Determine the (x, y) coordinate at the center of the cell enclosing the given text.  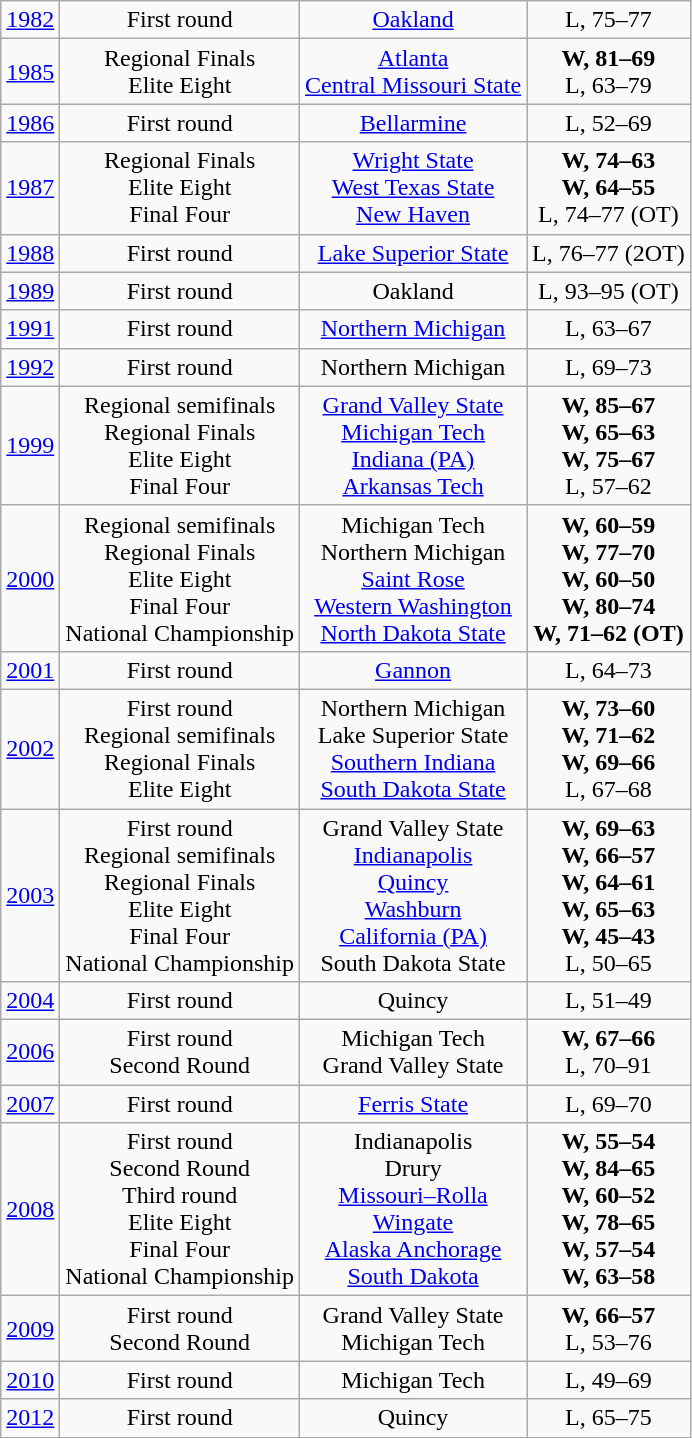
Lake Superior State (414, 253)
1986 (30, 123)
2009 (30, 1328)
1999 (30, 446)
L, 69–73 (609, 367)
Northern MichiganLake Superior StateSouthern IndianaSouth Dakota State (414, 748)
W, 74–63W, 64–55L, 74–77 (OT) (609, 188)
IndianapolisDruryMissouri–RollaWingateAlaska AnchorageSouth Dakota (414, 1210)
L, 69–70 (609, 1104)
AtlantaCentral Missouri State (414, 72)
2002 (30, 748)
Regional semifinalsRegional FinalsElite EightFinal FourNational Championship (180, 578)
W, 69–63W, 66–57W, 64–61W, 65–63W, 45–43L, 50–65 (609, 894)
Regional FinalsElite Eight (180, 72)
1982 (30, 20)
Gannon (414, 670)
1991 (30, 329)
2010 (30, 1380)
W, 55–54W, 84–65W, 60–52W, 78–65W, 57–54W, 63–58 (609, 1210)
Grand Valley StateMichigan TechIndiana (PA)Arkansas Tech (414, 446)
Bellarmine (414, 123)
Grand Valley StateIndianapolisQuincyWashburnCalifornia (PA)South Dakota State (414, 894)
L, 49–69 (609, 1380)
1988 (30, 253)
1985 (30, 72)
Regional semifinalsRegional FinalsElite EightFinal Four (180, 446)
W, 60–59W, 77–70W, 60–50W, 80–74W, 71–62 (OT) (609, 578)
Grand Valley StateMichigan Tech (414, 1328)
2001 (30, 670)
L, 75–77 (609, 20)
L, 52–69 (609, 123)
W, 66–57L, 53–76 (609, 1328)
W, 67–66L, 70–91 (609, 1052)
1989 (30, 291)
L, 76–77 (2OT) (609, 253)
L, 93–95 (OT) (609, 291)
2000 (30, 578)
Michigan Tech (414, 1380)
1987 (30, 188)
2008 (30, 1210)
2003 (30, 894)
W, 85–67W, 65–63W, 75–67L, 57–62 (609, 446)
W, 81–69L, 63–79 (609, 72)
First roundSecond RoundThird roundElite EightFinal FourNational Championship (180, 1210)
2007 (30, 1104)
Ferris State (414, 1104)
2004 (30, 1001)
2012 (30, 1418)
First roundRegional semifinalsRegional FinalsElite EightFinal FourNational Championship (180, 894)
2006 (30, 1052)
L, 63–67 (609, 329)
Michigan TechNorthern MichiganSaint RoseWestern WashingtonNorth Dakota State (414, 578)
First roundRegional semifinalsRegional FinalsElite Eight (180, 748)
W, 73–60W, 71–62W, 69–66L, 67–68 (609, 748)
L, 51–49 (609, 1001)
1992 (30, 367)
L, 64–73 (609, 670)
Michigan TechGrand Valley State (414, 1052)
L, 65–75 (609, 1418)
Wright StateWest Texas StateNew Haven (414, 188)
Regional FinalsElite EightFinal Four (180, 188)
